Search for the cell housing the specified text and yield its (X, Y) center coordinate. 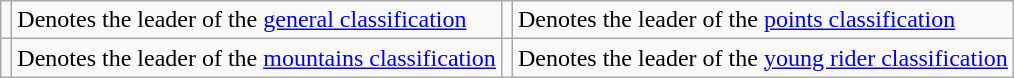
Denotes the leader of the young rider classification (762, 58)
Denotes the leader of the mountains classification (257, 58)
Denotes the leader of the points classification (762, 20)
Denotes the leader of the general classification (257, 20)
